Pinpoint the cell where the given text exists, returning its (x, y) midpoint coordinate. 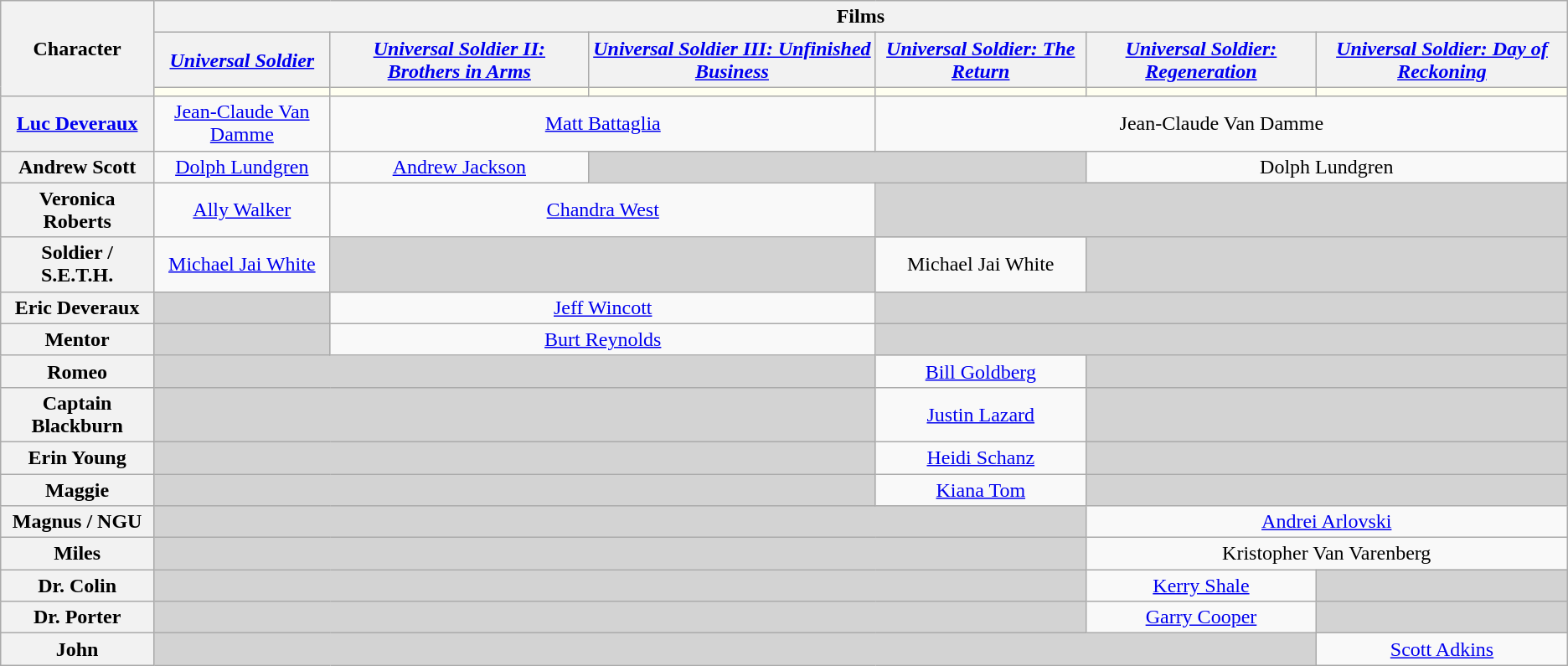
Kiana Tom (980, 490)
Matt Battaglia (603, 124)
Justin Lazard (980, 414)
Luc Deveraux (77, 124)
Captain Blackburn (77, 414)
Dr. Porter (77, 617)
Andrew Jackson (459, 167)
Universal Soldier II: Brothers in Arms (459, 60)
Soldier / S.E.T.H. (77, 265)
Heidi Schanz (980, 457)
Dr. Colin (77, 586)
Chandra West (603, 209)
Maggie (77, 490)
Romeo (77, 371)
Scott Adkins (1442, 649)
Mentor (77, 339)
Universal Soldier III: Unfinished Business (732, 60)
Universal Soldier: Regeneration (1201, 60)
Kristopher Van Varenberg (1327, 554)
Ally Walker (241, 209)
Jeff Wincott (603, 307)
Magnus / NGU (77, 522)
Bill Goldberg (980, 371)
Universal Soldier (241, 60)
Kerry Shale (1201, 586)
Universal Soldier: Day of Reckoning (1442, 60)
Andrew Scott (77, 167)
Andrei Arlovski (1327, 522)
Veronica Roberts (77, 209)
Universal Soldier: The Return (980, 60)
Erin Young (77, 457)
Eric Deveraux (77, 307)
Garry Cooper (1201, 617)
John (77, 649)
Miles (77, 554)
Burt Reynolds (603, 339)
Character (77, 49)
Films (860, 17)
